Identify which cell holds the provided text, then report its [x, y] central coordinate. 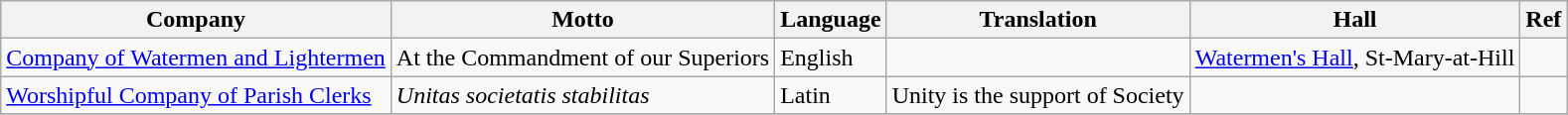
Translation [1037, 20]
Latin [831, 95]
Company of Watermen and Lightermen [197, 57]
Language [831, 20]
Company [197, 20]
Hall [1355, 20]
Unity is the support of Society [1037, 95]
At the Commandment of our Superiors [582, 57]
English [831, 57]
Worshipful Company of Parish Clerks [197, 95]
Watermen's Hall, St-Mary-at-Hill [1355, 57]
Unitas societatis stabilitas [582, 95]
Ref [1544, 20]
Motto [582, 20]
